Pinpoint the cell where the given text exists, returning its [x, y] midpoint coordinate. 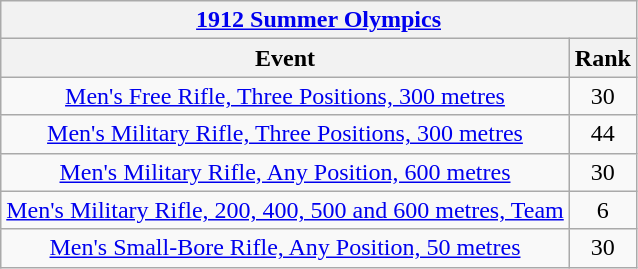
Rank [602, 58]
Event [286, 58]
Men's Small-Bore Rifle, Any Position, 50 metres [286, 248]
1912 Summer Olympics [319, 20]
Men's Military Rifle, Three Positions, 300 metres [286, 134]
Men's Military Rifle, 200, 400, 500 and 600 metres, Team [286, 210]
Men's Military Rifle, Any Position, 600 metres [286, 172]
Men's Free Rifle, Three Positions, 300 metres [286, 96]
6 [602, 210]
44 [602, 134]
